Extract the (X, Y) coordinate from the center of the cell holding the provided text.  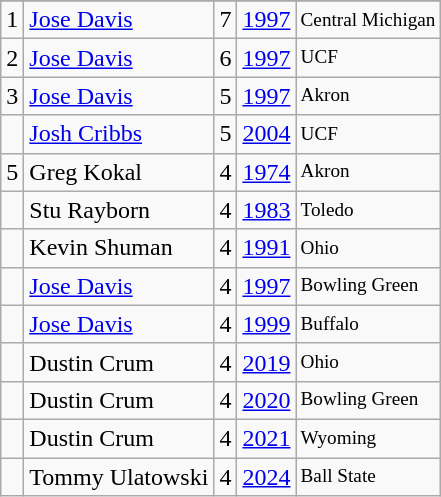
2004 (266, 134)
Wyoming (368, 438)
1999 (266, 324)
2 (12, 58)
Josh Cribbs (119, 134)
Tommy Ulatowski (119, 477)
2021 (266, 438)
Ball State (368, 477)
Buffalo (368, 324)
7 (226, 20)
1991 (266, 248)
Toledo (368, 210)
Central Michigan (368, 20)
6 (226, 58)
Stu Rayborn (119, 210)
1 (12, 20)
3 (12, 96)
2024 (266, 477)
1974 (266, 172)
Greg Kokal (119, 172)
1983 (266, 210)
2019 (266, 362)
2020 (266, 400)
Kevin Shuman (119, 248)
